Provide the (X, Y) coordinate of the cell's center where the given text is located.  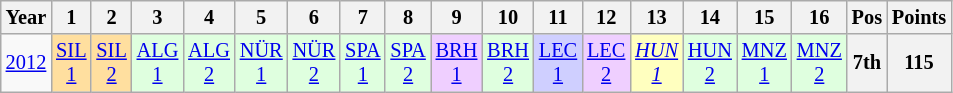
6 (314, 17)
LEC2 (606, 63)
LEC1 (558, 63)
11 (558, 17)
NÜR2 (314, 63)
15 (764, 17)
13 (656, 17)
10 (508, 17)
ALG1 (158, 63)
SIL1 (71, 63)
Pos (867, 17)
7 (362, 17)
SPA1 (362, 63)
Points (919, 17)
MNZ2 (820, 63)
115 (919, 63)
ALG2 (209, 63)
HUN1 (656, 63)
12 (606, 17)
1 (71, 17)
HUN2 (710, 63)
Year (26, 17)
9 (457, 17)
BRH2 (508, 63)
SPA2 (408, 63)
8 (408, 17)
4 (209, 17)
2012 (26, 63)
MNZ1 (764, 63)
14 (710, 17)
SIL2 (111, 63)
BRH1 (457, 63)
NÜR1 (262, 63)
7th (867, 63)
2 (111, 17)
16 (820, 17)
3 (158, 17)
5 (262, 17)
